Locate the cell with the specified text and output its [X, Y] center coordinate. 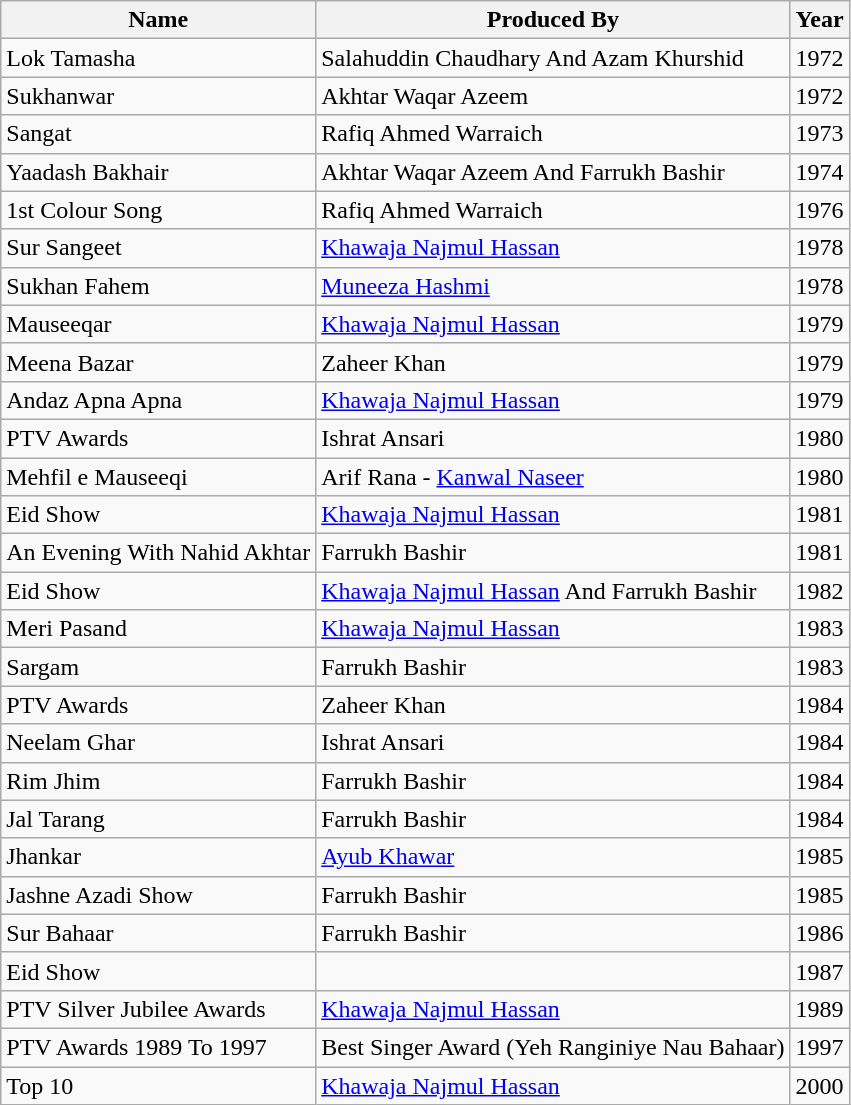
Neelam Ghar [158, 743]
Top 10 [158, 1085]
Sargam [158, 667]
Khawaja Najmul Hassan And Farrukh Bashir [553, 591]
Arif Rana - Kanwal Naseer [553, 477]
PTV Silver Jubilee Awards [158, 1009]
Andaz Apna Apna [158, 400]
Lok Tamasha [158, 58]
Akhtar Waqar Azeem And Farrukh Bashir [553, 172]
Mauseeqar [158, 324]
Sangat [158, 134]
Salahuddin Chaudhary And Azam Khurshid [553, 58]
Jal Tarang [158, 819]
2000 [820, 1085]
Meri Pasand [158, 629]
An Evening With Nahid Akhtar [158, 553]
1st Colour Song [158, 210]
Sukhanwar [158, 96]
1974 [820, 172]
Produced By [553, 20]
Yaadash Bakhair [158, 172]
Meena Bazar [158, 362]
Jashne Azadi Show [158, 895]
Year [820, 20]
1976 [820, 210]
1986 [820, 933]
Name [158, 20]
Akhtar Waqar Azeem [553, 96]
Best Singer Award (Yeh Ranginiye Nau Bahaar) [553, 1047]
Ayub Khawar [553, 857]
Mehfil e Mauseeqi [158, 477]
1997 [820, 1047]
1987 [820, 971]
1973 [820, 134]
Sur Sangeet [158, 248]
Rim Jhim [158, 781]
1982 [820, 591]
Jhankar [158, 857]
Muneeza Hashmi [553, 286]
PTV Awards 1989 To 1997 [158, 1047]
Sukhan Fahem [158, 286]
Sur Bahaar [158, 933]
1989 [820, 1009]
